Pinpoint the cell where the given text exists, returning its (X, Y) midpoint coordinate. 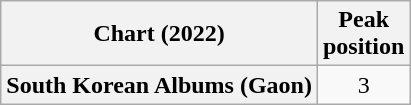
3 (363, 85)
South Korean Albums (Gaon) (160, 85)
Peakposition (363, 34)
Chart (2022) (160, 34)
